Return [X, Y] of the center of cell containing provided text 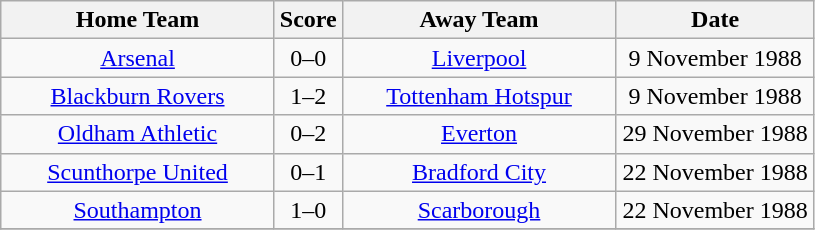
0–1 [308, 172]
Date [716, 20]
Everton [479, 134]
Bradford City [479, 172]
Scunthorpe United [138, 172]
Southampton [138, 210]
1–0 [308, 210]
Home Team [138, 20]
Liverpool [479, 58]
0–2 [308, 134]
1–2 [308, 96]
Score [308, 20]
Away Team [479, 20]
Oldham Athletic [138, 134]
Scarborough [479, 210]
29 November 1988 [716, 134]
Tottenham Hotspur [479, 96]
Blackburn Rovers [138, 96]
Arsenal [138, 58]
0–0 [308, 58]
